Return (x, y) of the center of cell containing provided text 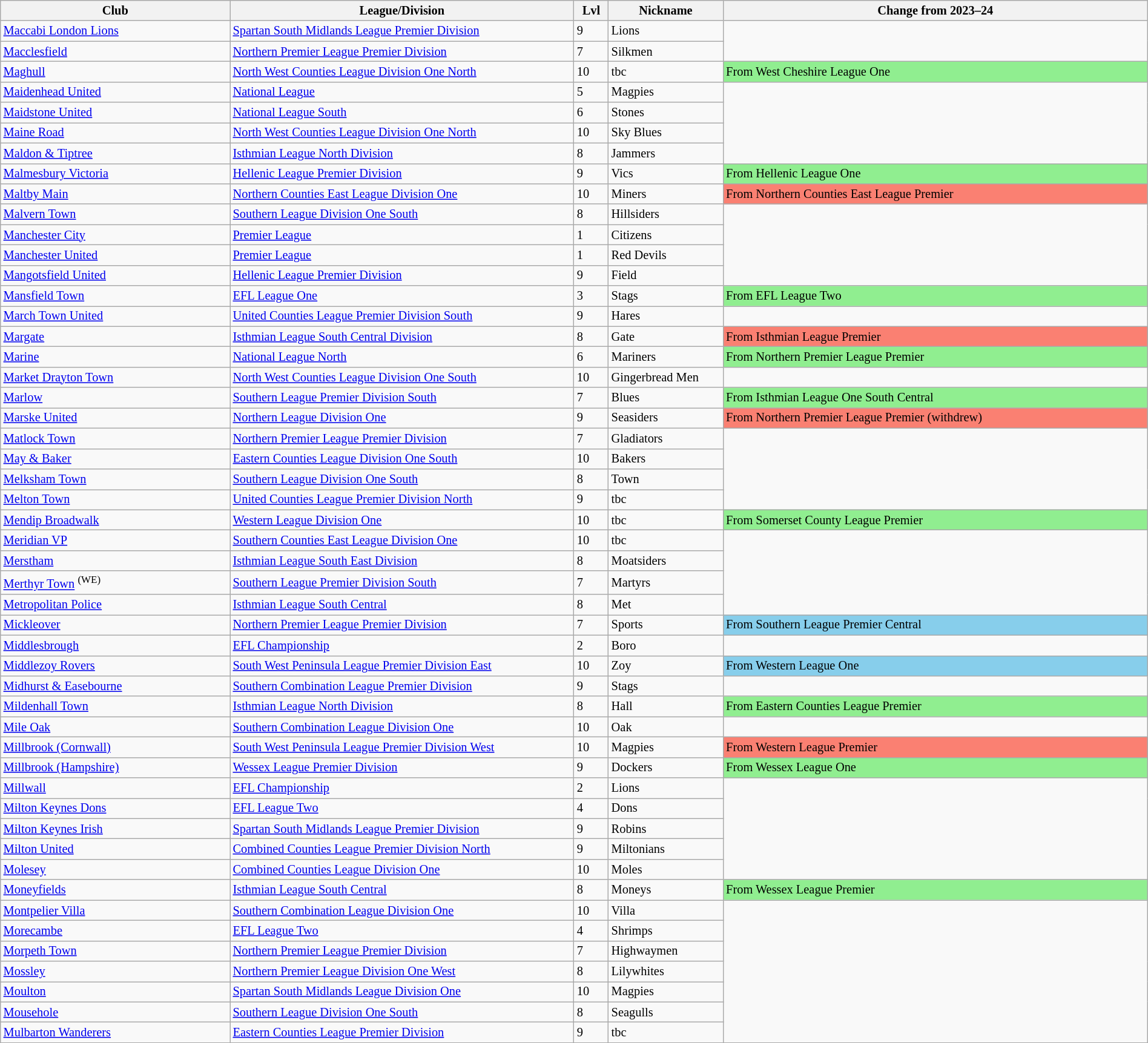
May & Baker (115, 459)
From Wessex League One (935, 768)
Hall (666, 706)
Mulbarton Wanderers (115, 1032)
Eastern Counties League Division One South (402, 459)
National League North (402, 357)
Marine (115, 357)
Bakers (666, 459)
Moneyfields (115, 890)
Dons (666, 808)
Moneys (666, 890)
Southern Combination League Premier Division (402, 686)
Northern Counties East League Division One (402, 194)
Mangotsfield United (115, 275)
Maltby Main (115, 194)
Wessex League Premier Division (402, 768)
Middlezoy Rovers (115, 666)
Lilywhites (666, 971)
From Isthmian League One South Central (935, 398)
Isthmian League South Central Division (402, 337)
From Wessex League Premier (935, 890)
Molesey (115, 869)
Hillsiders (666, 214)
Lvl (591, 10)
Zoy (666, 666)
Marske United (115, 418)
Northern League Division One (402, 418)
Northern Premier League Division One West (402, 971)
Met (666, 605)
From West Cheshire League One (935, 71)
Mousehole (115, 1012)
Jammers (666, 153)
Southern Counties East League Division One (402, 540)
Moulton (115, 992)
Market Drayton Town (115, 377)
Maccabi London Lions (115, 31)
Maine Road (115, 133)
Merthyr Town (WE) (115, 582)
Seasiders (666, 418)
National League South (402, 113)
Manchester United (115, 255)
Club (115, 10)
Milton United (115, 849)
Maidstone United (115, 113)
Silkmen (666, 51)
Manchester City (115, 235)
Western League Division One (402, 520)
Highwaymen (666, 951)
EFL League One (402, 296)
Maghull (115, 71)
United Counties League Premier Division North (402, 499)
Citizens (666, 235)
Mickleover (115, 625)
From Northern Premier League Premier (withdrew) (935, 418)
Sports (666, 625)
Millbrook (Hampshire) (115, 768)
From EFL League Two (935, 296)
Malmesbury Victoria (115, 174)
Change from 2023–24 (935, 10)
Red Devils (666, 255)
Mossley (115, 971)
Gate (666, 337)
From Isthmian League Premier (935, 337)
From Somerset County League Premier (935, 520)
Malvern Town (115, 214)
Field (666, 275)
From Hellenic League One (935, 174)
Merstham (115, 561)
South West Peninsula League Premier Division East (402, 666)
Mariners (666, 357)
Middlesbrough (115, 645)
From Southern League Premier Central (935, 625)
Oak (666, 727)
Mansfield Town (115, 296)
Miners (666, 194)
Macclesfield (115, 51)
Dockers (666, 768)
Gingerbread Men (666, 377)
Midhurst & Easebourne (115, 686)
Stones (666, 113)
Melksham Town (115, 479)
National League (402, 92)
Matlock Town (115, 438)
Isthmian League South East Division (402, 561)
From Eastern Counties League Premier (935, 706)
Martyrs (666, 582)
League/Division (402, 10)
Villa (666, 910)
Millwall (115, 788)
Gladiators (666, 438)
Morpeth Town (115, 951)
Boro (666, 645)
Miltonians (666, 849)
Metropolitan Police (115, 605)
From Northern Counties East League Premier (935, 194)
Moles (666, 869)
Maidenhead United (115, 92)
Millbrook (Cornwall) (115, 747)
5 (591, 92)
Moatsiders (666, 561)
United Counties League Premier Division South (402, 316)
Mendip Broadwalk (115, 520)
Spartan South Midlands League Division One (402, 992)
Mile Oak (115, 727)
Combined Counties League Division One (402, 869)
Town (666, 479)
From Northern Premier League Premier (935, 357)
3 (591, 296)
From Western League One (935, 666)
Vics (666, 174)
Morecambe (115, 930)
Seagulls (666, 1012)
Nickname (666, 10)
Margate (115, 337)
Milton Keynes Dons (115, 808)
Melton Town (115, 499)
Montpelier Villa (115, 910)
North West Counties League Division One South (402, 377)
South West Peninsula League Premier Division West (402, 747)
Blues (666, 398)
Mildenhall Town (115, 706)
Robins (666, 829)
Shrimps (666, 930)
Sky Blues (666, 133)
Marlow (115, 398)
March Town United (115, 316)
Milton Keynes Irish (115, 829)
Hares (666, 316)
Meridian VP (115, 540)
From Western League Premier (935, 747)
Combined Counties League Premier Division North (402, 849)
Eastern Counties League Premier Division (402, 1032)
Maldon & Tiptree (115, 153)
